Output the (X, Y) coordinate of the center of the cell containing the given text.  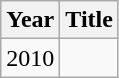
2010 (30, 58)
Year (30, 20)
Title (90, 20)
